Detect which cell encompasses the target text, then output its [x, y] center coordinate. 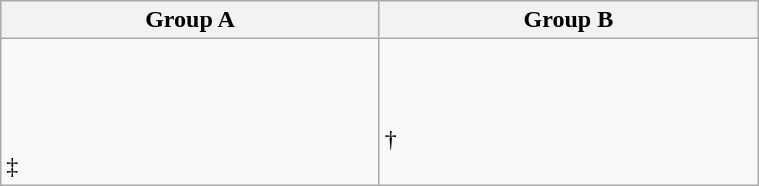
Group B [568, 20]
Group A [190, 20]
‡ [190, 112]
† [568, 112]
